Return the (X, Y) coordinate for the center point of the cell that contains the specified text.  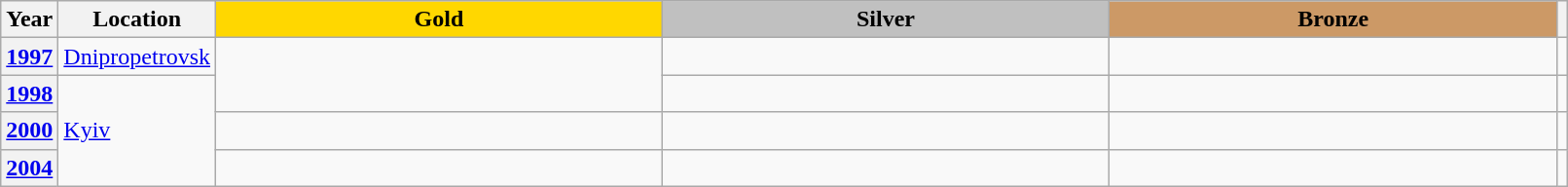
1998 (29, 93)
2000 (29, 131)
Dnipropetrovsk (137, 56)
Silver (886, 19)
Bronze (1333, 19)
Year (29, 19)
2004 (29, 168)
Location (137, 19)
Gold (440, 19)
1997 (29, 56)
Kyiv (137, 131)
